Return the (x, y) coordinate for the center point of the cell that contains the specified text.  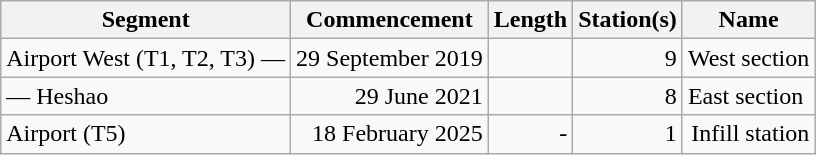
Segment (146, 20)
Length (530, 20)
West section (748, 58)
9 (628, 58)
29 September 2019 (390, 58)
Airport (T5) (146, 134)
8 (628, 96)
29 June 2021 (390, 96)
Name (748, 20)
- (530, 134)
18 February 2025 (390, 134)
Commencement (390, 20)
1 (628, 134)
Airport West (T1, T2, T3) — (146, 58)
Station(s) (628, 20)
Infill station (748, 134)
— Heshao (146, 96)
East section (748, 96)
